Pinpoint the cell where the given text exists, returning its (x, y) midpoint coordinate. 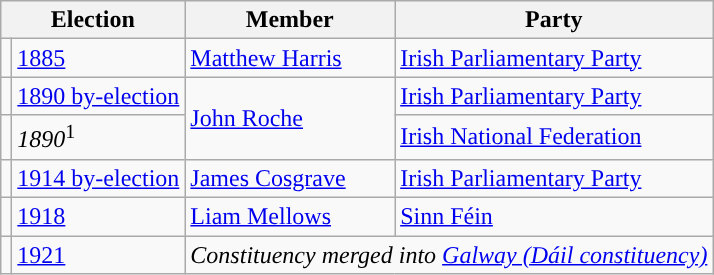
Election (93, 20)
Irish National Federation (554, 138)
1921 (98, 255)
Member (290, 20)
James Cosgrave (290, 178)
1890 by-election (98, 96)
John Roche (290, 118)
Matthew Harris (290, 58)
1885 (98, 58)
1914 by-election (98, 178)
1918 (98, 217)
Liam Mellows (290, 217)
18901 (98, 138)
Party (554, 20)
Constituency merged into Galway (Dáil constituency) (449, 255)
Sinn Féin (554, 217)
